Extract the (x, y) coordinate from the center of the cell holding the provided text.  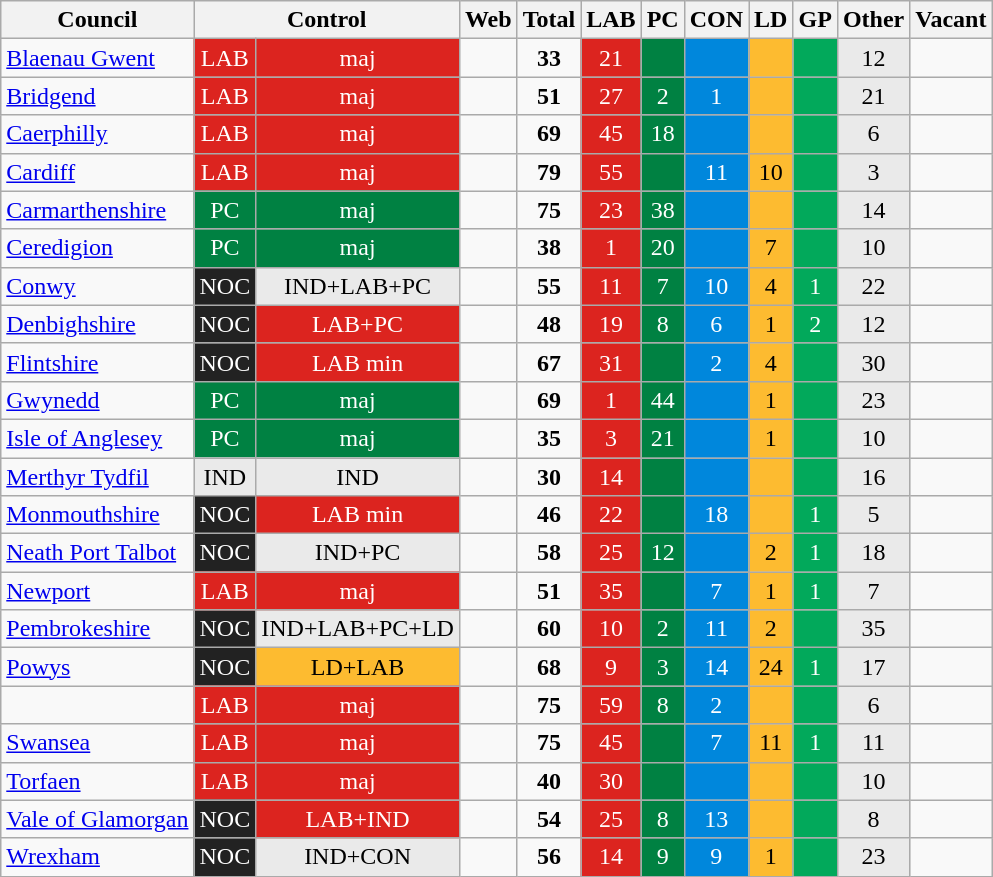
Web (488, 20)
56 (549, 857)
LD (771, 20)
LD+LAB (358, 667)
19 (611, 324)
LAB+IND (358, 819)
Isle of Anglesey (98, 438)
Carmarthenshire (98, 210)
Neath Port Talbot (98, 553)
CON (716, 20)
IND+CON (358, 857)
Conwy (98, 286)
Powys (98, 667)
54 (549, 819)
Gwynedd (98, 400)
68 (549, 667)
Caerphilly (98, 134)
17 (873, 667)
Newport (98, 591)
31 (611, 362)
16 (873, 477)
13 (716, 819)
Total (549, 20)
Torfaen (98, 781)
60 (549, 629)
48 (549, 324)
Pembrokeshire (98, 629)
IND+PC (358, 553)
Other (873, 20)
67 (549, 362)
20 (662, 248)
Monmouthshire (98, 515)
79 (549, 172)
58 (549, 553)
24 (771, 667)
IND+LAB+PC (358, 286)
Ceredigion (98, 248)
5 (873, 515)
Wrexham (98, 857)
Control (326, 20)
Vacant (951, 20)
46 (549, 515)
Merthyr Tydfil (98, 477)
27 (611, 96)
LAB+PC (358, 324)
Cardiff (98, 172)
Swansea (98, 743)
59 (611, 705)
Denbighshire (98, 324)
Council (98, 20)
40 (549, 781)
Vale of Glamorgan (98, 819)
Flintshire (98, 362)
Bridgend (98, 96)
33 (549, 58)
44 (662, 400)
Blaenau Gwent (98, 58)
IND+LAB+PC+LD (358, 629)
GP (815, 20)
